Search for the cell housing the specified text and yield its (x, y) center coordinate. 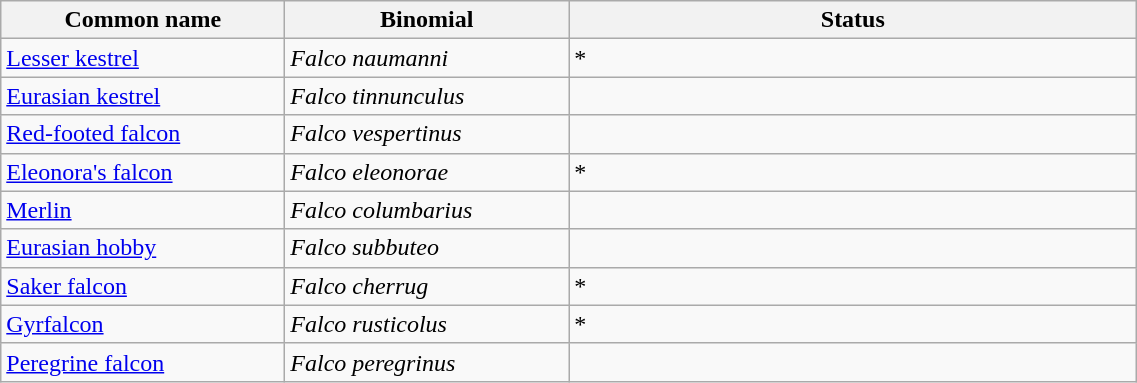
Falco rusticolus (427, 324)
Falco cherrug (427, 286)
Peregrine falcon (143, 362)
Falco subbuteo (427, 248)
Falco vespertinus (427, 134)
Saker falcon (143, 286)
Binomial (427, 20)
Common name (143, 20)
Falco eleonorae (427, 172)
Eleonora's falcon (143, 172)
Red-footed falcon (143, 134)
Status (853, 20)
Eurasian kestrel (143, 96)
Falco tinnunculus (427, 96)
Falco naumanni (427, 58)
Merlin (143, 210)
Falco peregrinus (427, 362)
Falco columbarius (427, 210)
Gyrfalcon (143, 324)
Lesser kestrel (143, 58)
Eurasian hobby (143, 248)
